For the text-containing cell, return its midpoint in (x, y) coordinate format. 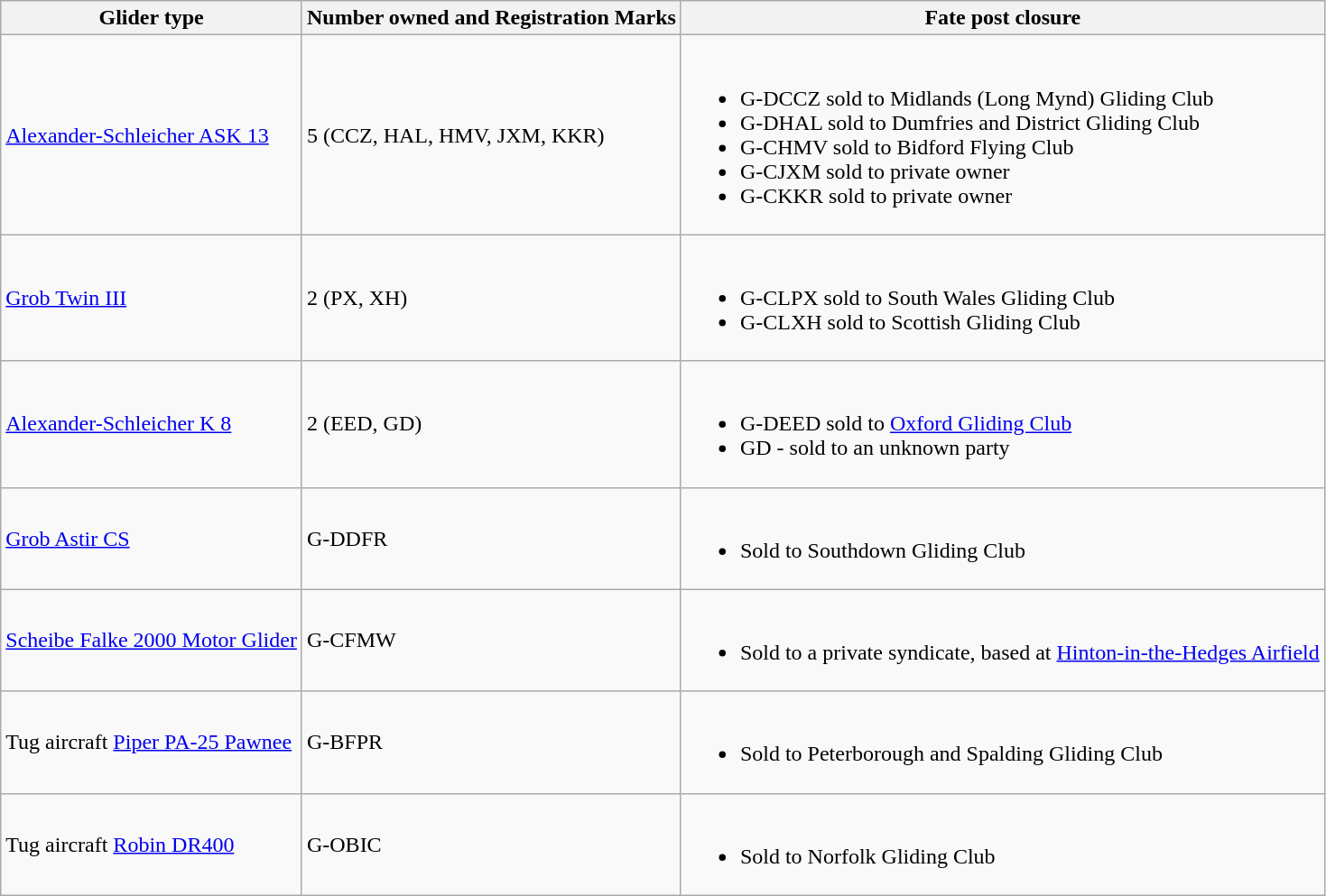
Grob Astir CS (152, 538)
Sold to a private syndicate, based at Hinton-in-the-Hedges Airfield (1002, 641)
5 (CCZ, HAL, HMV, JXM, KKR) (491, 135)
G-BFPR (491, 742)
Alexander-Schleicher K 8 (152, 424)
Alexander-Schleicher ASK 13 (152, 135)
G-CFMW (491, 641)
Sold to Norfolk Gliding Club (1002, 845)
Tug aircraft Robin DR400 (152, 845)
2 (PX, XH) (491, 298)
G-DDFR (491, 538)
Sold to Southdown Gliding Club (1002, 538)
G-CLPX sold to South Wales Gliding ClubG-CLXH sold to Scottish Gliding Club (1002, 298)
Fate post closure (1002, 18)
G-OBIC (491, 845)
G-DEED sold to Oxford Gliding ClubGD - sold to an unknown party (1002, 424)
Tug aircraft Piper PA-25 Pawnee (152, 742)
Scheibe Falke 2000 Motor Glider (152, 641)
Glider type (152, 18)
2 (EED, GD) (491, 424)
Number owned and Registration Marks (491, 18)
Sold to Peterborough and Spalding Gliding Club (1002, 742)
Grob Twin III (152, 298)
